Scan for the cell matching the given text and deliver its [x, y] coordinate at center. 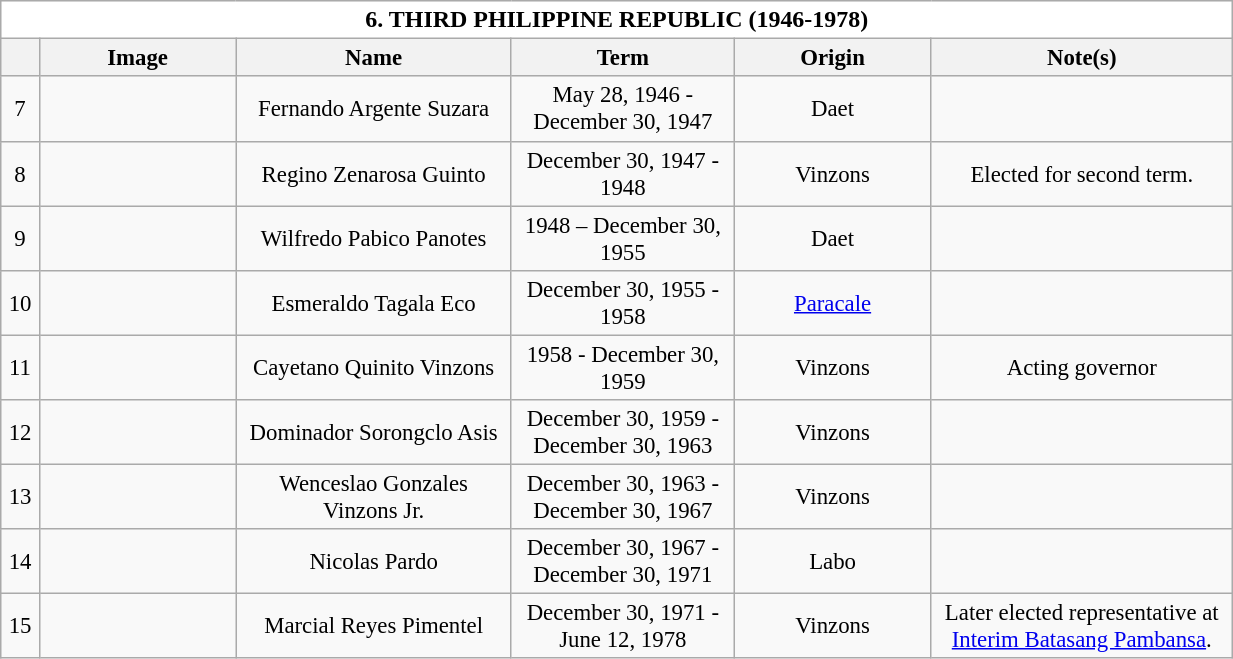
December 30, 1947 - 1948 [622, 174]
Labo [832, 562]
Fernando Argente Suzara [374, 110]
Note(s) [1082, 58]
Nicolas Pardo [374, 562]
Dominador Sorongclo Asis [374, 432]
Elected for second term. [1082, 174]
Marcial Reyes Pimentel [374, 626]
12 [20, 432]
Later elected representative at Interim Batasang Pambansa. [1082, 626]
December 30, 1971 - June 12, 1978 [622, 626]
1948 – December 30, 1955 [622, 238]
15 [20, 626]
December 30, 1955 - 1958 [622, 302]
10 [20, 302]
1958 - December 30, 1959 [622, 368]
Wilfredo Pabico Panotes [374, 238]
Acting governor [1082, 368]
11 [20, 368]
Term [622, 58]
December 30, 1963 - December 30, 1967 [622, 496]
Regino Zenarosa Guinto [374, 174]
6. THIRD PHILIPPINE REPUBLIC (1946-1978) [617, 20]
Esmeraldo Tagala Eco [374, 302]
Name [374, 58]
Image [138, 58]
December 30, 1967 - December 30, 1971 [622, 562]
Cayetano Quinito Vinzons [374, 368]
December 30, 1959 - December 30, 1963 [622, 432]
Paracale [832, 302]
14 [20, 562]
9 [20, 238]
8 [20, 174]
7 [20, 110]
Wenceslao Gonzales Vinzons Jr. [374, 496]
May 28, 1946 - December 30, 1947 [622, 110]
13 [20, 496]
Origin [832, 58]
